Locate the cell with the specified text and output its (x, y) center coordinate. 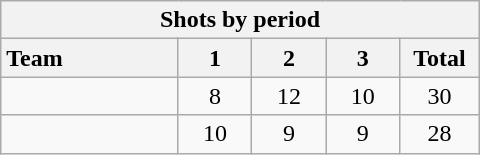
3 (363, 58)
2 (289, 58)
8 (215, 96)
1 (215, 58)
12 (289, 96)
30 (440, 96)
Total (440, 58)
Team (90, 58)
Shots by period (240, 20)
28 (440, 134)
